Determine the (x, y) coordinate at the center of the cell enclosing the given text.  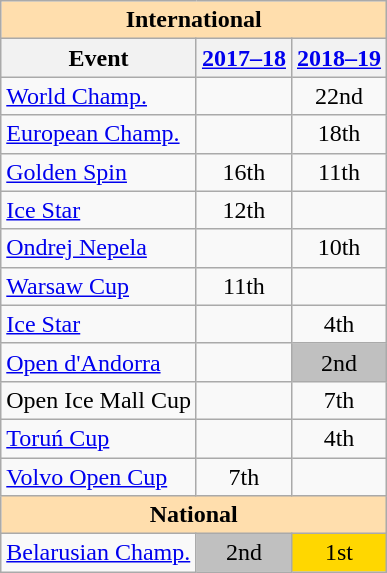
22nd (338, 96)
Open d'Andorra (99, 362)
International (194, 20)
12th (244, 210)
16th (244, 172)
Golden Spin (99, 172)
Event (99, 58)
2017–18 (244, 58)
World Champ. (99, 96)
European Champ. (99, 134)
Volvo Open Cup (99, 477)
2018–19 (338, 58)
Ondrej Nepela (99, 248)
1st (338, 553)
Open Ice Mall Cup (99, 400)
18th (338, 134)
10th (338, 248)
National (194, 515)
Warsaw Cup (99, 286)
Belarusian Champ. (99, 553)
Toruń Cup (99, 438)
